From the cell containing the given text, extract its center point as [x, y] coordinate. 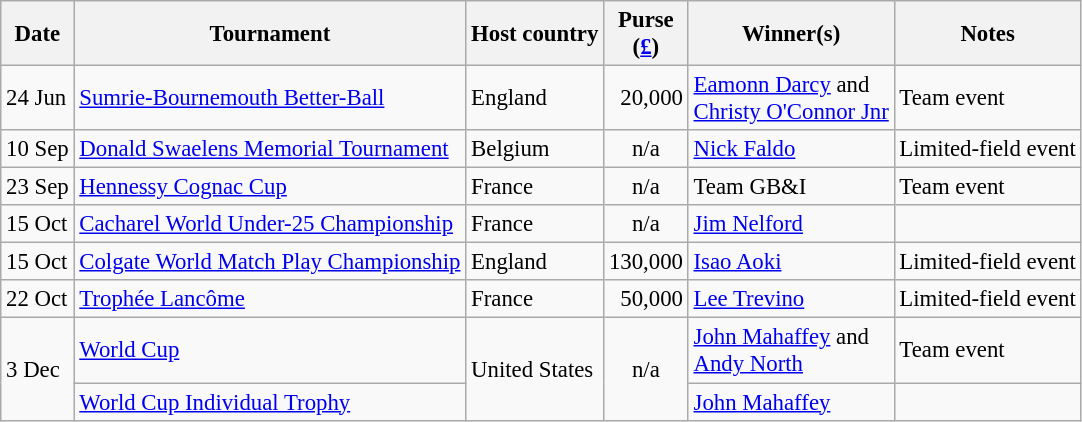
Purse(£) [646, 34]
Cacharel World Under-25 Championship [270, 224]
World Cup [270, 350]
Host country [535, 34]
Jim Nelford [791, 224]
Colgate World Match Play Championship [270, 262]
Sumrie-Bournemouth Better-Ball [270, 98]
John Mahaffey and Andy North [791, 350]
23 Sep [38, 187]
3 Dec [38, 369]
20,000 [646, 98]
Eamonn Darcy and Christy O'Connor Jnr [791, 98]
Belgium [535, 149]
10 Sep [38, 149]
Trophée Lancôme [270, 299]
130,000 [646, 262]
Lee Trevino [791, 299]
Date [38, 34]
World Cup Individual Trophy [270, 402]
Hennessy Cognac Cup [270, 187]
22 Oct [38, 299]
Isao Aoki [791, 262]
24 Jun [38, 98]
Team GB&I [791, 187]
Nick Faldo [791, 149]
United States [535, 369]
Donald Swaelens Memorial Tournament [270, 149]
Tournament [270, 34]
John Mahaffey [791, 402]
Winner(s) [791, 34]
Notes [988, 34]
50,000 [646, 299]
